Find where the given text appears and provide that cell's center as [X, Y] coordinate. 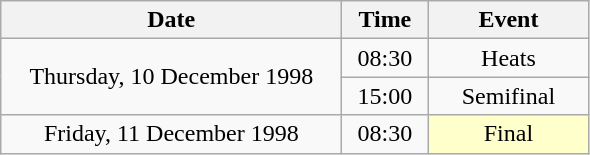
Friday, 11 December 1998 [172, 134]
Time [385, 20]
Date [172, 20]
Event [508, 20]
Heats [508, 58]
Final [508, 134]
Semifinal [508, 96]
15:00 [385, 96]
Thursday, 10 December 1998 [172, 77]
